Capture the cell that displays the provided text and extract its [x, y] central coordinate. 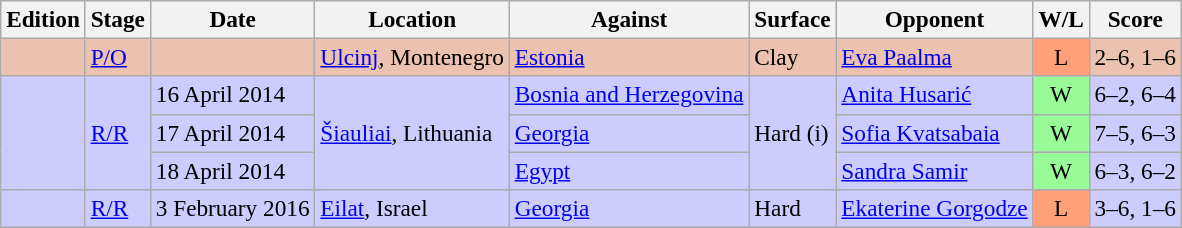
6–2, 6–4 [1135, 95]
P/O [118, 57]
Egypt [629, 170]
Eilat, Israel [412, 208]
Edition [44, 19]
2–6, 1–6 [1135, 57]
Ekaterine Gorgodze [934, 208]
Hard (i) [792, 132]
Date [232, 19]
Šiauliai, Lithuania [412, 132]
Opponent [934, 19]
Estonia [629, 57]
3–6, 1–6 [1135, 208]
3 February 2016 [232, 208]
Hard [792, 208]
Sandra Samir [934, 170]
Score [1135, 19]
Bosnia and Herzegovina [629, 95]
16 April 2014 [232, 95]
Stage [118, 19]
Eva Paalma [934, 57]
Against [629, 19]
Anita Husarić [934, 95]
18 April 2014 [232, 170]
Sofia Kvatsabaia [934, 133]
W/L [1061, 19]
Clay [792, 57]
Surface [792, 19]
17 April 2014 [232, 133]
Location [412, 19]
6–3, 6–2 [1135, 170]
7–5, 6–3 [1135, 133]
Ulcinj, Montenegro [412, 57]
